Determine the [X, Y] coordinate at the center of the cell enclosing the given text.  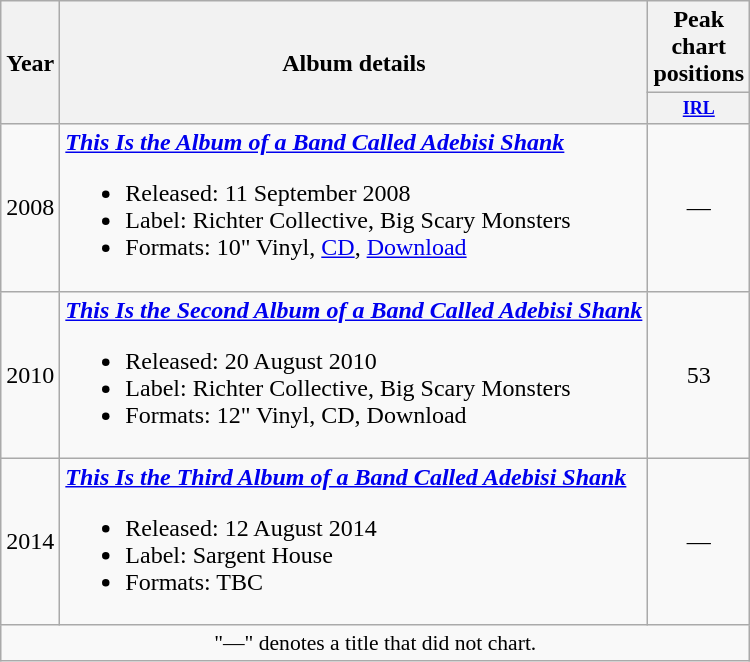
2008 [30, 208]
2014 [30, 542]
2010 [30, 374]
IRL [699, 108]
This Is the Third Album of a Band Called Adebisi ShankReleased: 12 August 2014Label: Sargent HouseFormats: TBC [354, 542]
Peak chart positions [699, 47]
"—" denotes a title that did not chart. [376, 643]
53 [699, 374]
Year [30, 62]
Album details [354, 62]
